Extract the (x, y) coordinate from the center of the cell holding the provided text.  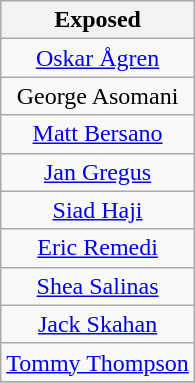
Tommy Thompson (98, 362)
Oskar Ågren (98, 58)
Matt Bersano (98, 134)
Shea Salinas (98, 286)
Siad Haji (98, 210)
George Asomani (98, 96)
Jack Skahan (98, 324)
Eric Remedi (98, 248)
Exposed (98, 20)
Jan Gregus (98, 172)
